Output the (x, y) coordinate of the center of the cell containing the given text.  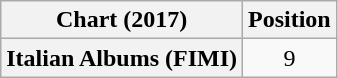
Italian Albums (FIMI) (122, 58)
Position (290, 20)
9 (290, 58)
Chart (2017) (122, 20)
